Locate the cell with the specified text and output its [X, Y] center coordinate. 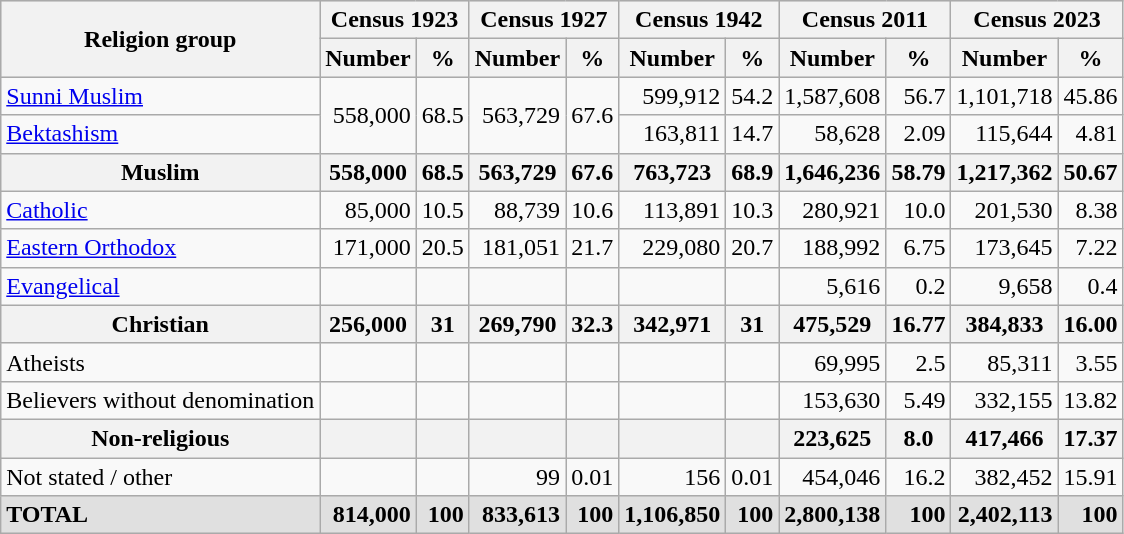
10.0 [918, 210]
10.3 [752, 210]
181,051 [517, 248]
1,101,718 [1004, 96]
1,587,608 [832, 96]
50.67 [1090, 172]
88,739 [517, 210]
201,530 [1004, 210]
21.7 [592, 248]
173,645 [1004, 248]
69,995 [832, 362]
2,402,113 [1004, 515]
13.82 [1090, 400]
382,452 [1004, 477]
171,000 [368, 248]
Atheists [160, 362]
5.49 [918, 400]
8.38 [1090, 210]
Believers without denomination [160, 400]
2,800,138 [832, 515]
332,155 [1004, 400]
0.2 [918, 286]
229,080 [672, 248]
384,833 [1004, 324]
85,000 [368, 210]
20.7 [752, 248]
115,644 [1004, 134]
223,625 [832, 438]
Evangelical [160, 286]
256,000 [368, 324]
2.09 [918, 134]
599,912 [672, 96]
0.4 [1090, 286]
417,466 [1004, 438]
10.5 [442, 210]
Census 1927 [544, 20]
16.2 [918, 477]
9,658 [1004, 286]
454,046 [832, 477]
Sunni Muslim [160, 96]
3.55 [1090, 362]
1,646,236 [832, 172]
58.79 [918, 172]
68.9 [752, 172]
113,891 [672, 210]
8.0 [918, 438]
Bektashism [160, 134]
280,921 [832, 210]
45.86 [1090, 96]
7.22 [1090, 248]
Census 2023 [1037, 20]
32.3 [592, 324]
Eastern Orthodox [160, 248]
Muslim [160, 172]
58,628 [832, 134]
814,000 [368, 515]
Non-religious [160, 438]
10.6 [592, 210]
15.91 [1090, 477]
188,992 [832, 248]
269,790 [517, 324]
20.5 [442, 248]
56.7 [918, 96]
Census 1942 [699, 20]
475,529 [832, 324]
156 [672, 477]
5,616 [832, 286]
Not stated / other [160, 477]
Census 2011 [865, 20]
1,217,362 [1004, 172]
14.7 [752, 134]
1,106,850 [672, 515]
Religion group [160, 39]
153,630 [832, 400]
Catholic [160, 210]
763,723 [672, 172]
54.2 [752, 96]
16.00 [1090, 324]
16.77 [918, 324]
163,811 [672, 134]
99 [517, 477]
Census 1923 [394, 20]
833,613 [517, 515]
6.75 [918, 248]
TOTAL [160, 515]
342,971 [672, 324]
17.37 [1090, 438]
4.81 [1090, 134]
2.5 [918, 362]
Christian [160, 324]
85,311 [1004, 362]
